Locate the cell with the specified text and output its [X, Y] center coordinate. 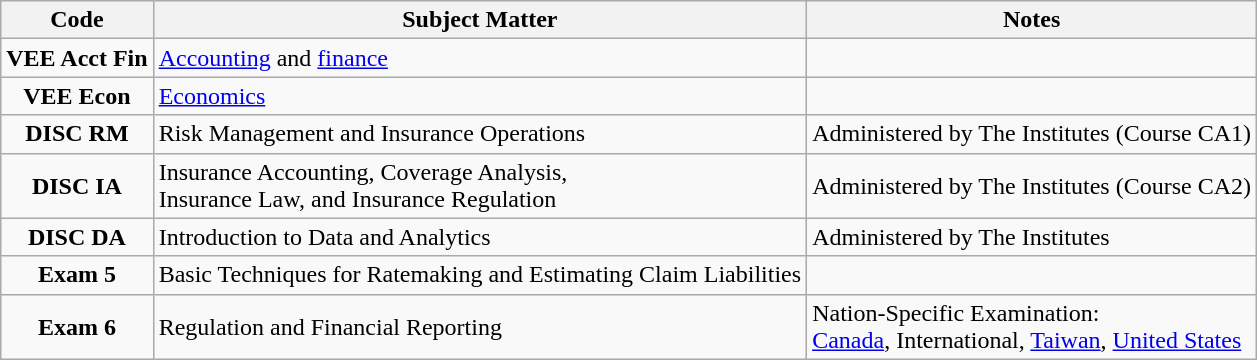
Administered by The Institutes (Course CA2) [1032, 186]
Accounting and finance [480, 58]
VEE Acct Fin [77, 58]
Regulation and Financial Reporting [480, 326]
Nation-Specific Examination:Canada, International, Taiwan, United States [1032, 326]
Exam 6 [77, 326]
DISC IA [77, 186]
Exam 5 [77, 275]
Subject Matter [480, 20]
Administered by The Institutes (Course CA1) [1032, 134]
DISC RM [77, 134]
VEE Econ [77, 96]
Economics [480, 96]
Notes [1032, 20]
DISC DA [77, 237]
Basic Techniques for Ratemaking and Estimating Claim Liabilities [480, 275]
Introduction to Data and Analytics [480, 237]
Code [77, 20]
Risk Management and Insurance Operations [480, 134]
Administered by The Institutes [1032, 237]
Insurance Accounting, Coverage Analysis,Insurance Law, and Insurance Regulation [480, 186]
